Output the [X, Y] coordinate of the center of the cell containing the given text.  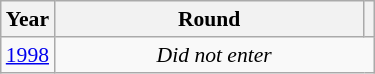
Did not enter [214, 55]
Round [209, 19]
Year [28, 19]
1998 [28, 55]
